Provide the [x, y] coordinate of the cell's center where the given text is located.  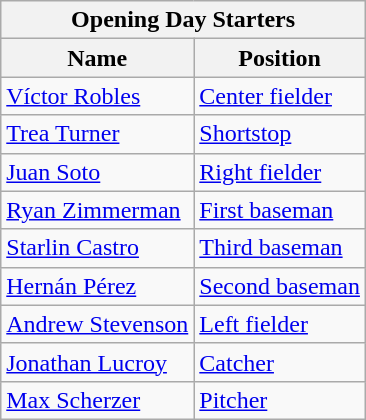
Trea Turner [98, 134]
Position [280, 58]
Juan Soto [98, 172]
Name [98, 58]
Second baseman [280, 286]
First baseman [280, 210]
Third baseman [280, 248]
Andrew Stevenson [98, 324]
Catcher [280, 362]
Ryan Zimmerman [98, 210]
Pitcher [280, 400]
Max Scherzer [98, 400]
Jonathan Lucroy [98, 362]
Shortstop [280, 134]
Hernán Pérez [98, 286]
Starlin Castro [98, 248]
Right fielder [280, 172]
Opening Day Starters [184, 20]
Víctor Robles [98, 96]
Left fielder [280, 324]
Center fielder [280, 96]
